Output the [x, y] coordinate of the center of the cell containing the given text.  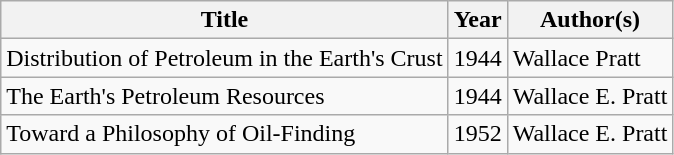
Distribution of Petroleum in the Earth's Crust [224, 58]
The Earth's Petroleum Resources [224, 96]
Wallace Pratt [590, 58]
Author(s) [590, 20]
Toward a Philosophy of Oil-Finding [224, 134]
Year [478, 20]
1952 [478, 134]
Title [224, 20]
